Detect which cell encompasses the target text, then output its [X, Y] center coordinate. 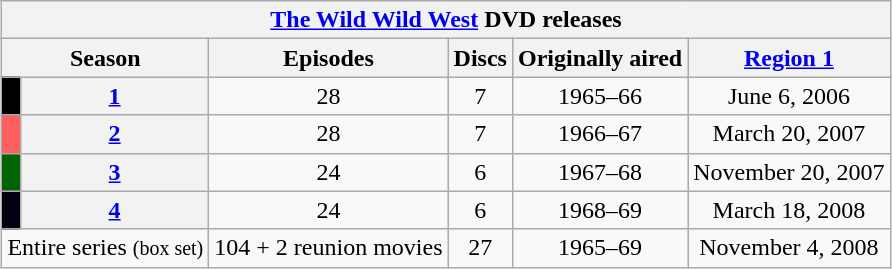
1966–67 [600, 134]
Entire series (box set) [106, 248]
Originally aired [600, 58]
104 + 2 reunion movies [328, 248]
2 [114, 134]
1 [114, 96]
The Wild Wild West DVD releases [446, 20]
Episodes [328, 58]
27 [480, 248]
4 [114, 210]
1965–69 [600, 248]
3 [114, 172]
November 20, 2007 [789, 172]
November 4, 2008 [789, 248]
1965–66 [600, 96]
March 20, 2007 [789, 134]
June 6, 2006 [789, 96]
March 18, 2008 [789, 210]
Season [106, 58]
1967–68 [600, 172]
1968–69 [600, 210]
Discs [480, 58]
Region 1 [789, 58]
